For the text-containing cell, return its midpoint in [X, Y] coordinate format. 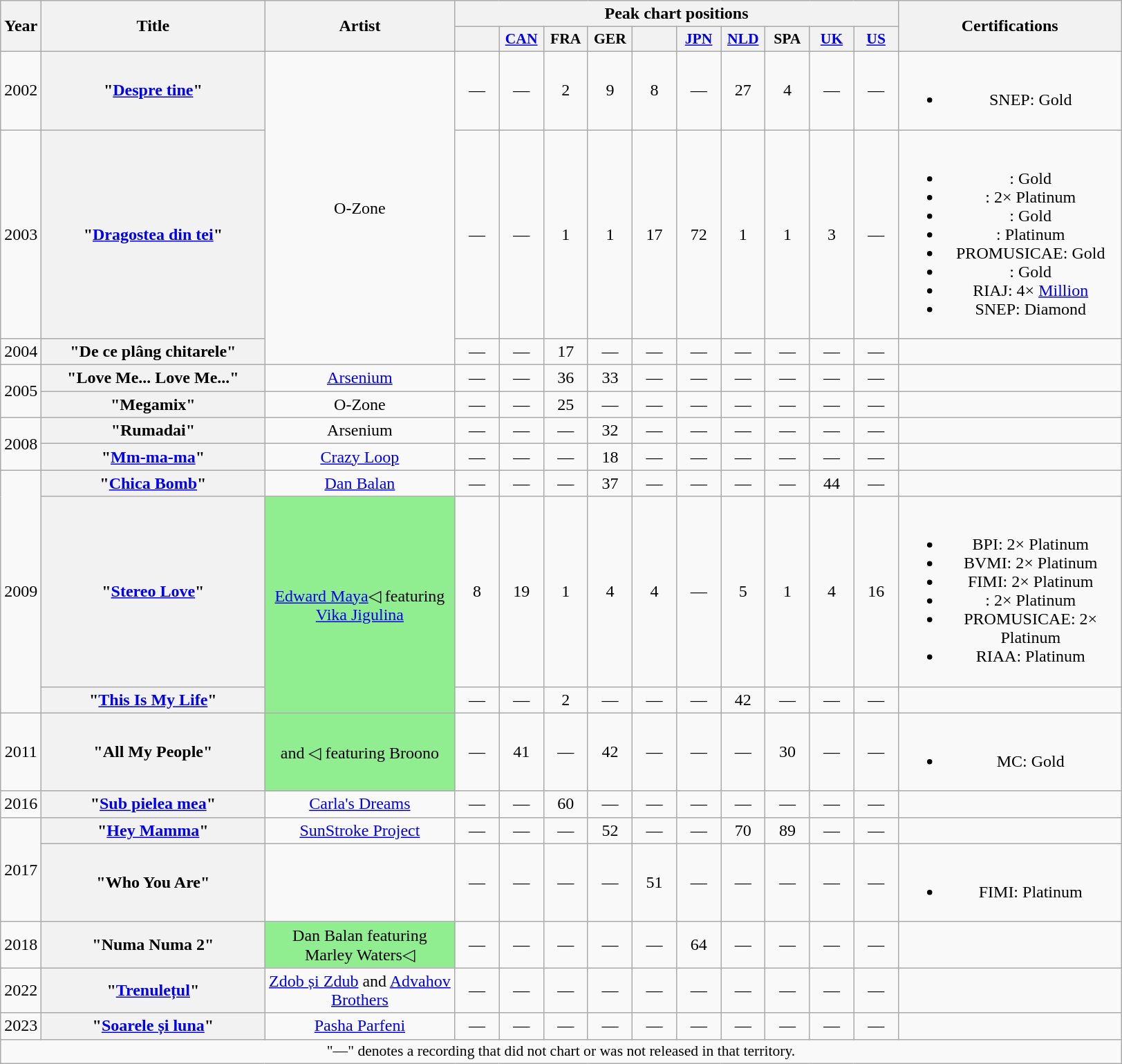
: Gold: 2× Platinum: Gold: PlatinumPROMUSICAE: Gold: GoldRIAJ: 4× MillionSNEP: Diamond [1009, 234]
Dan Balan [359, 483]
18 [610, 457]
2005 [21, 391]
"Stereo Love" [153, 592]
2003 [21, 234]
"Dragostea din tei" [153, 234]
52 [610, 830]
SPA [787, 39]
19 [521, 592]
FIMI: Platinum [1009, 882]
33 [610, 378]
5 [743, 592]
"Mm-ma-ma" [153, 457]
2008 [21, 444]
"Megamix" [153, 404]
41 [521, 752]
"Sub pielea mea" [153, 804]
Edward Maya◁ featuring Vika Jigulina [359, 604]
JPN [699, 39]
"This Is My Life" [153, 700]
"—" denotes a recording that did not chart or was not released in that territory. [561, 1052]
"Soarele și luna" [153, 1026]
"Despre tine" [153, 90]
44 [832, 483]
"Numa Numa 2" [153, 944]
Title [153, 26]
Zdob și Zdub and Advahov Brothers [359, 990]
SNEP: Gold [1009, 90]
"De ce plâng chitarele" [153, 352]
Crazy Loop [359, 457]
60 [565, 804]
Artist [359, 26]
2016 [21, 804]
CAN [521, 39]
"Rumadai" [153, 431]
2002 [21, 90]
Peak chart positions [676, 14]
9 [610, 90]
30 [787, 752]
GER [610, 39]
2011 [21, 752]
27 [743, 90]
Year [21, 26]
and ◁ featuring Broono [359, 752]
2022 [21, 990]
2018 [21, 944]
51 [654, 882]
2017 [21, 870]
"Who You Are" [153, 882]
"All My People" [153, 752]
2009 [21, 592]
"Chica Bomb" [153, 483]
FRA [565, 39]
37 [610, 483]
UK [832, 39]
MC: Gold [1009, 752]
US [876, 39]
2023 [21, 1026]
25 [565, 404]
"Love Me... Love Me..." [153, 378]
SunStroke Project [359, 830]
Pasha Parfeni [359, 1026]
NLD [743, 39]
89 [787, 830]
Certifications [1009, 26]
72 [699, 234]
BPI: 2× PlatinumBVMI: 2× PlatinumFIMI: 2× Platinum: 2× PlatinumPROMUSICAE: 2× PlatinumRIAA: Platinum [1009, 592]
70 [743, 830]
Dan Balan featuring Marley Waters◁ [359, 944]
"Trenulețul" [153, 990]
2004 [21, 352]
32 [610, 431]
3 [832, 234]
64 [699, 944]
"Hey Mamma" [153, 830]
Carla's Dreams [359, 804]
36 [565, 378]
16 [876, 592]
